Determine the (x, y) coordinate at the center of the cell enclosing the given text.  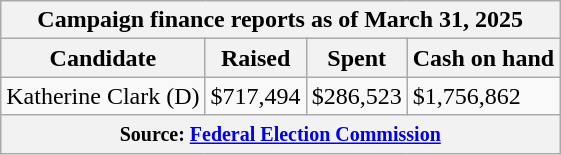
Cash on hand (483, 58)
Campaign finance reports as of March 31, 2025 (280, 20)
Raised (256, 58)
Candidate (103, 58)
Spent (356, 58)
Katherine Clark (D) (103, 96)
Source: Federal Election Commission (280, 134)
$286,523 (356, 96)
$717,494 (256, 96)
$1,756,862 (483, 96)
